Identify which cell holds the provided text, then report its [x, y] central coordinate. 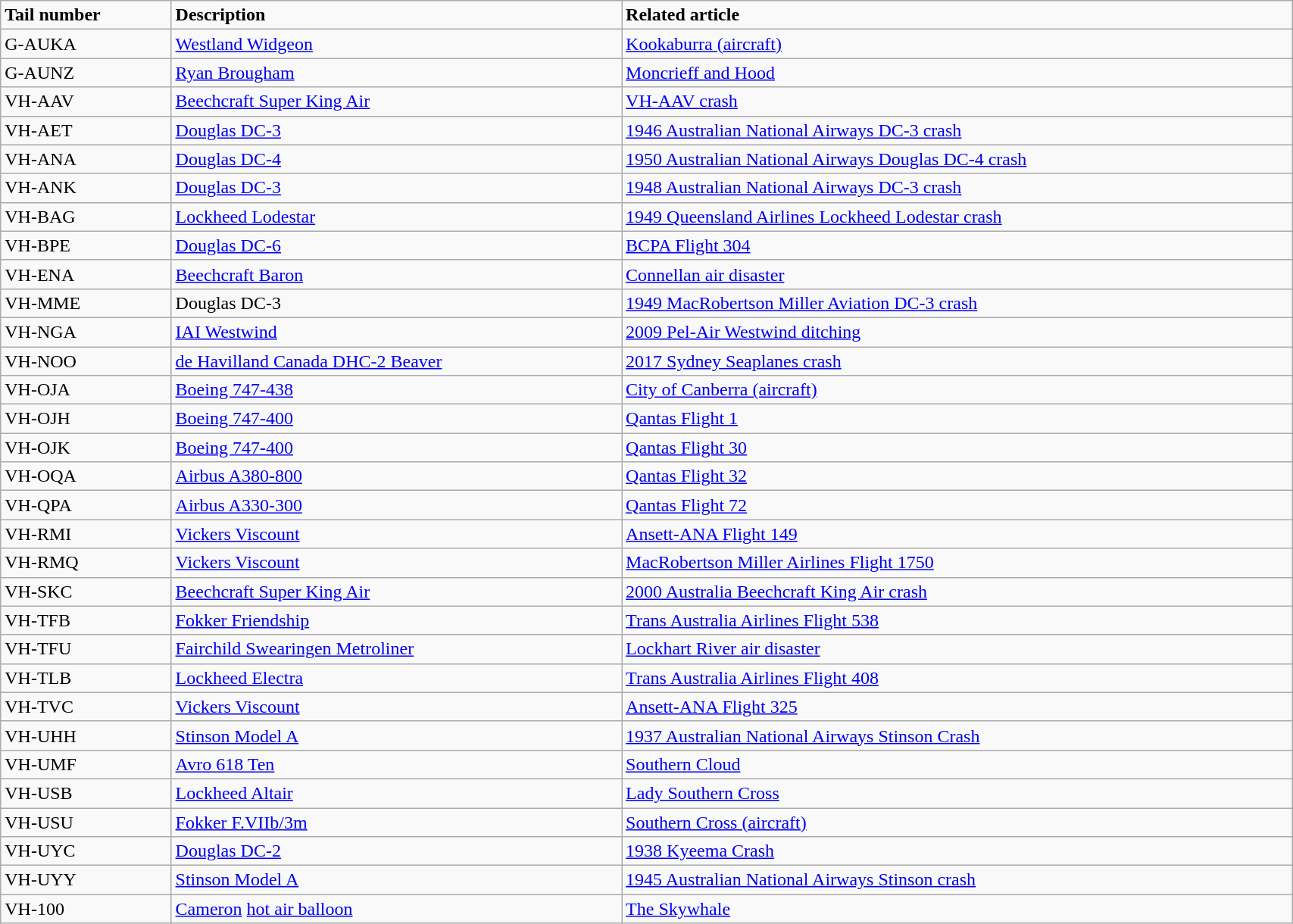
Beechcraft Baron [397, 274]
Lockhart River air disaster [957, 649]
VH-UMF [86, 764]
IAI Westwind [397, 332]
VH-ANA [86, 159]
Ansett-ANA Flight 149 [957, 534]
Qantas Flight 1 [957, 419]
VH-MME [86, 303]
Tail number [86, 15]
Qantas Flight 72 [957, 505]
VH-AAV [86, 101]
Cameron hot air balloon [397, 909]
VH-ANK [86, 188]
VH-OJA [86, 390]
2000 Australia Beechcraft King Air crash [957, 592]
Lockheed Electra [397, 678]
Douglas DC-2 [397, 851]
VH-TLB [86, 678]
Fokker Friendship [397, 620]
VH-BPE [86, 245]
Airbus A380-800 [397, 476]
Fokker F.VIIb/3m [397, 822]
MacRobertson Miller Airlines Flight 1750 [957, 563]
Kookaburra (aircraft) [957, 44]
VH-OJK [86, 448]
Southern Cloud [957, 764]
Southern Cross (aircraft) [957, 822]
VH-QPA [86, 505]
VH-OQA [86, 476]
Lockheed Lodestar [397, 217]
Fairchild Swearingen Metroliner [397, 649]
VH-USU [86, 822]
VH-USB [86, 793]
City of Canberra (aircraft) [957, 390]
Trans Australia Airlines Flight 538 [957, 620]
1946 Australian National Airways DC-3 crash [957, 130]
VH-100 [86, 909]
Douglas DC-6 [397, 245]
VH-OJH [86, 419]
Connellan air disaster [957, 274]
Qantas Flight 32 [957, 476]
1949 MacRobertson Miller Aviation DC-3 crash [957, 303]
1949 Queensland Airlines Lockheed Lodestar crash [957, 217]
Westland Widgeon [397, 44]
Moncrieff and Hood [957, 73]
Avro 618 Ten [397, 764]
G-AUKA [86, 44]
The Skywhale [957, 909]
VH-RMI [86, 534]
Related article [957, 15]
2017 Sydney Seaplanes crash [957, 361]
1937 Australian National Airways Stinson Crash [957, 735]
de Havilland Canada DHC-2 Beaver [397, 361]
2009 Pel-Air Westwind ditching [957, 332]
VH-UHH [86, 735]
1950 Australian National Airways Douglas DC-4 crash [957, 159]
Lady Southern Cross [957, 793]
BCPA Flight 304 [957, 245]
Qantas Flight 30 [957, 448]
VH-UYY [86, 880]
G-AUNZ [86, 73]
VH-UYC [86, 851]
Douglas DC-4 [397, 159]
1948 Australian National Airways DC-3 crash [957, 188]
VH-BAG [86, 217]
Ryan Brougham [397, 73]
VH-NGA [86, 332]
Lockheed Altair [397, 793]
VH-AAV crash [957, 101]
Airbus A330-300 [397, 505]
VH-AET [86, 130]
VH-NOO [86, 361]
VH-RMQ [86, 563]
VH-TFU [86, 649]
VH-TVC [86, 707]
Boeing 747-438 [397, 390]
VH-TFB [86, 620]
1945 Australian National Airways Stinson crash [957, 880]
Trans Australia Airlines Flight 408 [957, 678]
VH-SKC [86, 592]
1938 Kyeema Crash [957, 851]
Description [397, 15]
VH-ENA [86, 274]
Ansett-ANA Flight 325 [957, 707]
